Return (X, Y) of the center of cell containing provided text 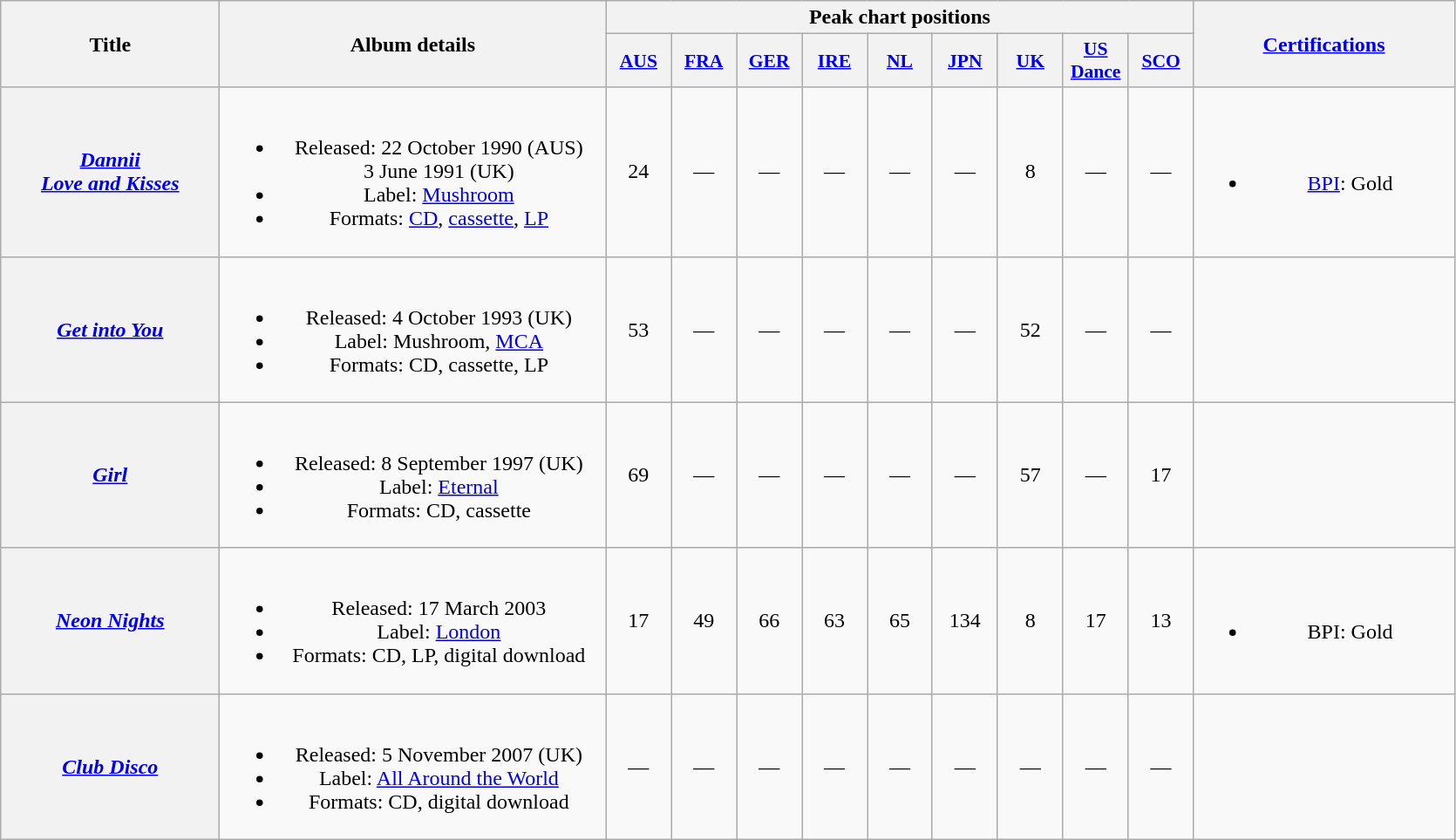
FRA (704, 61)
69 (638, 475)
JPN (964, 61)
Neon Nights (110, 621)
Peak chart positions (900, 17)
IRE (835, 61)
DanniiLove and Kisses (110, 172)
24 (638, 172)
Released: 22 October 1990 (AUS)3 June 1991 (UK)Label: MushroomFormats: CD, cassette, LP (413, 172)
Released: 8 September 1997 (UK)Label: EternalFormats: CD, cassette (413, 475)
Released: 17 March 2003Label: LondonFormats: CD, LP, digital download (413, 621)
49 (704, 621)
57 (1031, 475)
134 (964, 621)
GER (769, 61)
Club Disco (110, 766)
US Dance (1095, 61)
53 (638, 330)
Certifications (1323, 44)
52 (1031, 330)
UK (1031, 61)
66 (769, 621)
Album details (413, 44)
13 (1161, 621)
65 (900, 621)
NL (900, 61)
Title (110, 44)
Get into You (110, 330)
63 (835, 621)
Released: 4 October 1993 (UK)Label: Mushroom, MCAFormats: CD, cassette, LP (413, 330)
Released: 5 November 2007 (UK)Label: All Around the WorldFormats: CD, digital download (413, 766)
AUS (638, 61)
SCO (1161, 61)
Girl (110, 475)
